Determine the [x, y] coordinate at the center of the cell enclosing the given text.  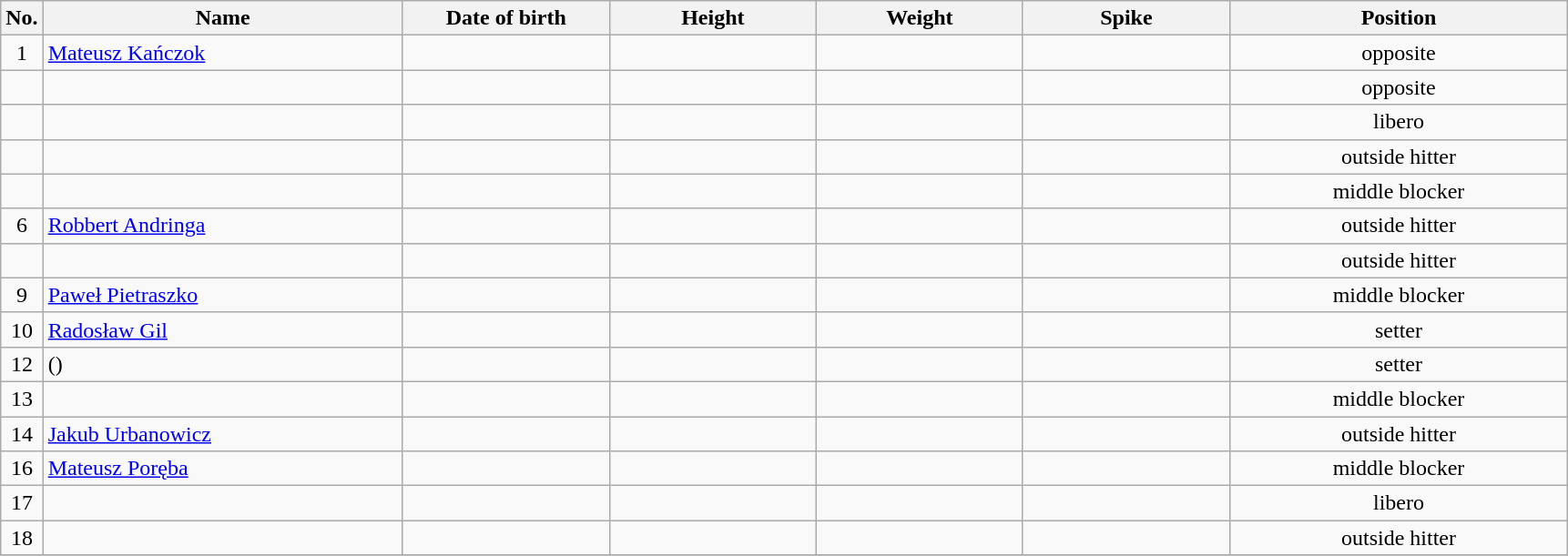
18 [22, 538]
Paweł Pietraszko [222, 295]
14 [22, 434]
Mateusz Poręba [222, 469]
Date of birth [506, 18]
12 [22, 364]
Spike [1125, 18]
16 [22, 469]
10 [22, 329]
13 [22, 399]
No. [22, 18]
Robbert Andringa [222, 226]
Weight [920, 18]
Height [712, 18]
Mateusz Kańczok [222, 53]
Name [222, 18]
9 [22, 295]
1 [22, 53]
Position [1399, 18]
Radosław Gil [222, 329]
6 [22, 226]
() [222, 364]
Jakub Urbanowicz [222, 434]
17 [22, 503]
